Provide the [X, Y] coordinate of the cell's center where the given text is located.  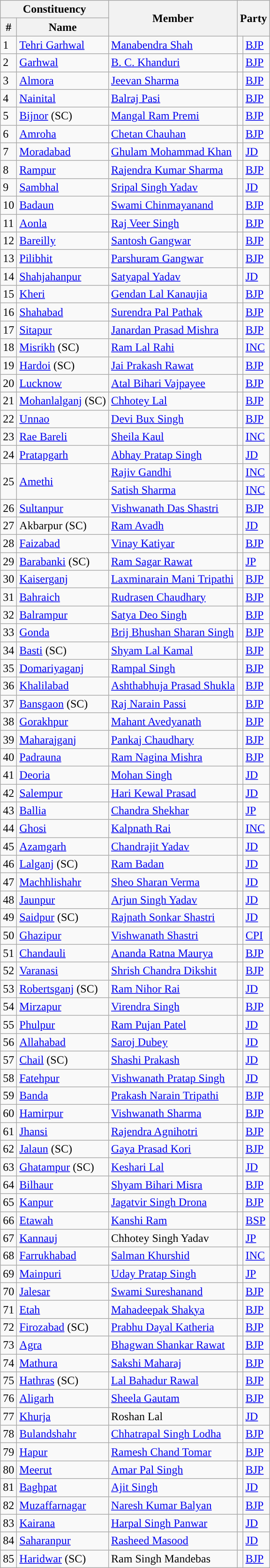
Machhlishahr [63, 882]
Vinay Katiyar [173, 544]
Abhay Pratap Singh [173, 454]
Ghosi [63, 829]
Sheo Sharan Verma [173, 882]
# [8, 27]
Domariyaganj [63, 668]
Chhatrapal Singh Lodha [173, 1434]
Parshuram Gangwar [173, 259]
Kaiserganj [63, 579]
36 [8, 686]
34 [8, 650]
Pratapgarh [63, 454]
Prakash Narain Tripathi [173, 1096]
Lalganj (SC) [63, 864]
Vishwanath Das Shastri [173, 508]
Ram Lal Rahi [173, 348]
27 [8, 526]
13 [8, 259]
Saharanpur [63, 1541]
Faizabad [63, 544]
Tehri Garhwal [63, 45]
48 [8, 900]
Gaya Prasad Kori [173, 1149]
26 [8, 508]
Constituency [54, 9]
Kheri [63, 294]
Salempur [63, 793]
14 [8, 277]
Bareilly [63, 241]
16 [8, 312]
44 [8, 829]
17 [8, 330]
Haridwar (SC) [63, 1559]
Janardan Prasad Mishra [173, 330]
83 [8, 1523]
Ram Nihor Rai [173, 989]
82 [8, 1505]
Balraj Pasi [173, 98]
Rae Bareli [63, 437]
Ramesh Chand Tomar [173, 1452]
2 [8, 63]
85 [8, 1559]
71 [8, 1309]
79 [8, 1452]
Saidpur (SC) [63, 918]
Harpal Singh Panwar [173, 1523]
Gonda [63, 633]
24 [8, 454]
Ram Sagar Rawat [173, 562]
65 [8, 1203]
11 [8, 223]
Shyam Bihari Misra [173, 1185]
35 [8, 668]
19 [8, 365]
Mirzapur [63, 1006]
Gendan Lal Kanaujia [173, 294]
Mohanlalganj (SC) [63, 401]
64 [8, 1185]
Hapur [63, 1452]
Azamgarh [63, 846]
Farrukhabad [63, 1256]
23 [8, 437]
42 [8, 793]
Bulandshahr [63, 1434]
Name [63, 27]
33 [8, 633]
1 [8, 45]
Bahraich [63, 597]
Kanshi Ram [173, 1220]
59 [8, 1096]
Khalilabad [63, 686]
Vishwanath Pratap Singh [173, 1078]
Rajendra Agnihotri [173, 1131]
58 [8, 1078]
Kanpur [63, 1203]
Devi Bux Singh [173, 419]
Swami Chinmayanand [173, 205]
29 [8, 562]
Roshan Lal [173, 1416]
Keshari Lal [173, 1167]
66 [8, 1220]
Lucknow [63, 383]
Atal Bihari Vajpayee [173, 383]
Jagatvir Singh Drona [173, 1203]
Etawah [63, 1220]
67 [8, 1238]
53 [8, 989]
74 [8, 1363]
Virendra Singh [173, 1006]
25 [8, 481]
Satyapal Yadav [173, 277]
56 [8, 1042]
Hari Kewal Prasad [173, 793]
Raj Veer Singh [173, 223]
Allahabad [63, 1042]
60 [8, 1114]
18 [8, 348]
Barabanki (SC) [63, 562]
Jalesar [63, 1291]
Sultanpur [63, 508]
Gorakhpur [63, 722]
Lal Bahadur Rawal [173, 1381]
Banda [63, 1096]
9 [8, 187]
20 [8, 383]
Ram Avadh [173, 526]
Sitapur [63, 330]
Chandrajit Yadav [173, 846]
Phulpur [63, 1024]
Ghulam Mohammad Khan [173, 152]
Prabhu Dayal Katheria [173, 1327]
Salman Khurshid [173, 1256]
Kalpnath Rai [173, 829]
Muzaffarnagar [63, 1505]
Unnao [63, 419]
Shashi Prakash [173, 1060]
Rudrasen Chaudhary [173, 597]
Agra [63, 1345]
Almora [63, 80]
22 [8, 419]
Hathras (SC) [63, 1381]
Bijnor (SC) [63, 116]
Kairana [63, 1523]
Brij Bhushan Sharan Singh [173, 633]
43 [8, 811]
Shahabad [63, 312]
Mainpuri [63, 1274]
80 [8, 1470]
41 [8, 775]
50 [8, 935]
Hardoi (SC) [63, 365]
Fatehpur [63, 1078]
Bhagwan Shankar Rawat [173, 1345]
Chandauli [63, 953]
Satish Sharma [173, 490]
39 [8, 739]
Member [173, 18]
Moradabad [63, 152]
Bansgaon (SC) [63, 704]
77 [8, 1416]
Bilhaur [63, 1185]
Pankaj Chaudhary [173, 739]
75 [8, 1381]
57 [8, 1060]
Maharajganj [63, 739]
Uday Pratap Singh [173, 1274]
Naresh Kumar Balyan [173, 1505]
72 [8, 1327]
Santosh Gangwar [173, 241]
Chhotey Singh Yadav [173, 1238]
52 [8, 971]
Chetan Chauhan [173, 134]
Amroha [63, 134]
Shrish Chandra Dikshit [173, 971]
Amar Pal Singh [173, 1470]
Arjun Singh Yadav [173, 900]
30 [8, 579]
Ananda Ratna Maurya [173, 953]
54 [8, 1006]
Ballia [63, 811]
3 [8, 80]
81 [8, 1488]
28 [8, 544]
Rajnath Sonkar Shastri [173, 918]
Jalaun (SC) [63, 1149]
73 [8, 1345]
Saroj Dubey [173, 1042]
Sambhal [63, 187]
Mangal Ram Premi [173, 116]
Balrampur [63, 615]
Jeevan Sharma [173, 80]
Ram Badan [173, 864]
40 [8, 757]
Kannauj [63, 1238]
7 [8, 152]
Sheila Kaul [173, 437]
Rampur [63, 169]
61 [8, 1131]
Ram Nagina Mishra [173, 757]
Party [254, 18]
Misrikh (SC) [63, 348]
Badaun [63, 205]
Vishwanath Sharma [173, 1114]
Sakshi Maharaj [173, 1363]
Ghatampur (SC) [63, 1167]
45 [8, 846]
Hamirpur [63, 1114]
Sheela Gautam [173, 1399]
Pilibhit [63, 259]
Chail (SC) [63, 1060]
Ashthabhuja Prasad Shukla [173, 686]
62 [8, 1149]
4 [8, 98]
Firozabad (SC) [63, 1327]
47 [8, 882]
B. C. Khanduri [173, 63]
63 [8, 1167]
12 [8, 241]
70 [8, 1291]
Khurja [63, 1416]
31 [8, 597]
Padrauna [63, 757]
Jhansi [63, 1131]
Garhwal [63, 63]
Shyam Lal Kamal [173, 650]
Mahant Avedyanath [173, 722]
8 [8, 169]
Deoria [63, 775]
Mahadeepak Shakya [173, 1309]
Jaunpur [63, 900]
Ram Singh Mandebas [173, 1559]
Basti (SC) [63, 650]
84 [8, 1541]
Raj Narain Passi [173, 704]
Etah [63, 1309]
Meerut [63, 1470]
5 [8, 116]
Jai Prakash Rawat [173, 365]
37 [8, 704]
76 [8, 1399]
38 [8, 722]
6 [8, 134]
Varanasi [63, 971]
Chandra Shekhar [173, 811]
Robertsganj (SC) [63, 989]
10 [8, 205]
15 [8, 294]
Ajit Singh [173, 1488]
Surendra Pal Pathak [173, 312]
21 [8, 401]
46 [8, 864]
Aonla [63, 223]
Shahjahanpur [63, 277]
Akbarpur (SC) [63, 526]
Rampal Singh [173, 668]
Aligarh [63, 1399]
Rajiv Gandhi [173, 472]
Rasheed Masood [173, 1541]
51 [8, 953]
CPI [256, 935]
68 [8, 1256]
Baghpat [63, 1488]
Vishwanath Shastri [173, 935]
Swami Sureshanand [173, 1291]
Ram Pujan Patel [173, 1024]
Satya Deo Singh [173, 615]
Ghazipur [63, 935]
Rajendra Kumar Sharma [173, 169]
Nainital [63, 98]
Sripal Singh Yadav [173, 187]
Mohan Singh [173, 775]
BSP [256, 1220]
Manabendra Shah [173, 45]
32 [8, 615]
55 [8, 1024]
Amethi [63, 481]
69 [8, 1274]
49 [8, 918]
Mathura [63, 1363]
Chhotey Lal [173, 401]
Laxminarain Mani Tripathi [173, 579]
78 [8, 1434]
